From the cell containing the given text, extract its center point as [X, Y] coordinate. 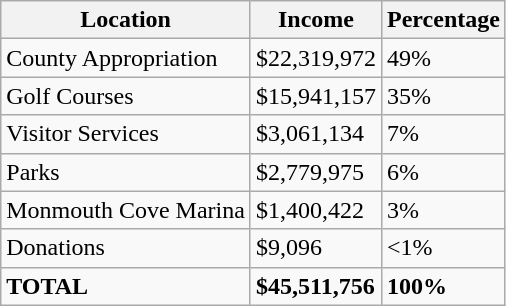
$9,096 [316, 248]
County Appropriation [126, 58]
Monmouth Cove Marina [126, 210]
Parks [126, 172]
Donations [126, 248]
3% [444, 210]
Golf Courses [126, 96]
35% [444, 96]
$2,779,975 [316, 172]
$22,319,972 [316, 58]
$3,061,134 [316, 134]
6% [444, 172]
$45,511,756 [316, 286]
TOTAL [126, 286]
Income [316, 20]
Visitor Services [126, 134]
100% [444, 286]
7% [444, 134]
$15,941,157 [316, 96]
Percentage [444, 20]
<1% [444, 248]
Location [126, 20]
49% [444, 58]
$1,400,422 [316, 210]
